Capture the cell that displays the provided text and extract its [x, y] central coordinate. 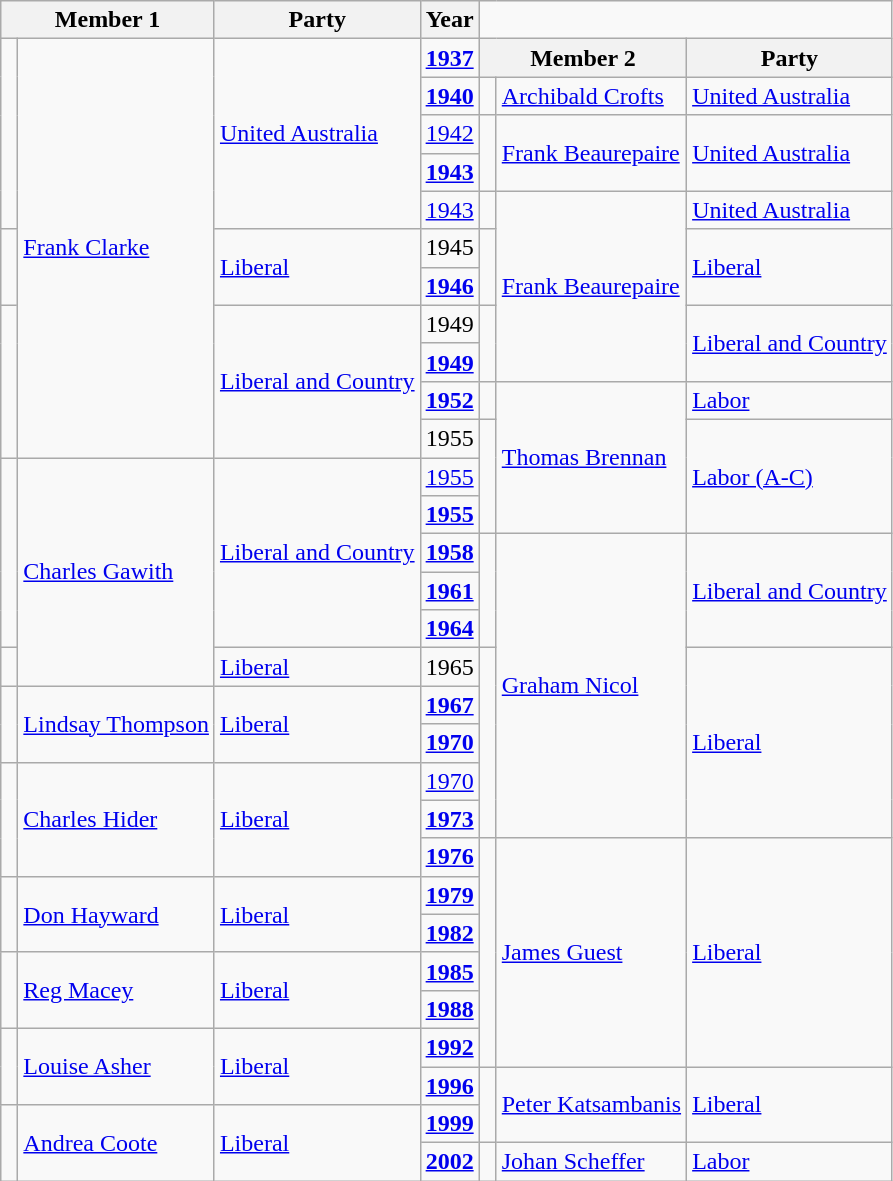
Peter Katsambanis [591, 1104]
Year [450, 20]
Don Hayward [116, 914]
1999 [450, 1124]
1961 [450, 591]
Member 1 [108, 20]
1985 [450, 971]
Reg Macey [116, 990]
1958 [450, 553]
1976 [450, 857]
1965 [450, 667]
Lindsay Thompson [116, 724]
1979 [450, 895]
1996 [450, 1085]
1982 [450, 933]
1964 [450, 629]
1952 [450, 400]
Louise Asher [116, 1066]
Labor (A-C) [790, 476]
2002 [450, 1162]
1937 [450, 58]
1967 [450, 705]
1946 [450, 286]
1992 [450, 1047]
1940 [450, 96]
James Guest [591, 952]
Thomas Brennan [591, 457]
Graham Nicol [591, 686]
1942 [450, 134]
Archibald Crofts [591, 96]
Charles Gawith [116, 572]
Frank Clarke [116, 248]
Andrea Coote [116, 1143]
1988 [450, 1009]
Member 2 [582, 58]
Johan Scheffer [591, 1162]
Charles Hider [116, 819]
1945 [450, 248]
1973 [450, 819]
